Output the [X, Y] coordinate of the center of the cell containing the given text.  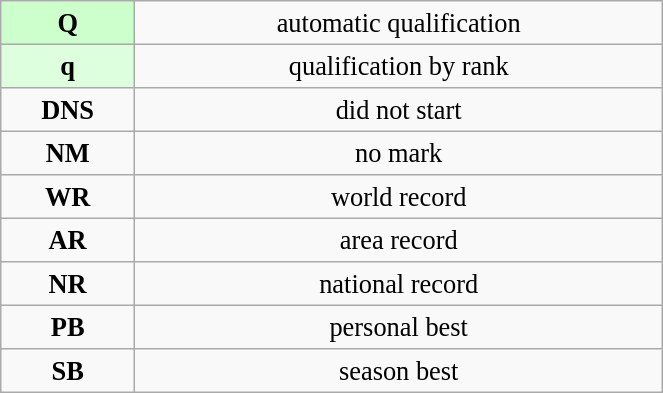
NR [68, 284]
automatic qualification [399, 22]
national record [399, 284]
did not start [399, 109]
WR [68, 197]
area record [399, 240]
SB [68, 371]
NM [68, 153]
Q [68, 22]
personal best [399, 327]
PB [68, 327]
world record [399, 197]
q [68, 66]
qualification by rank [399, 66]
season best [399, 371]
no mark [399, 153]
DNS [68, 109]
AR [68, 240]
